Detect which cell encompasses the target text, then output its (X, Y) center coordinate. 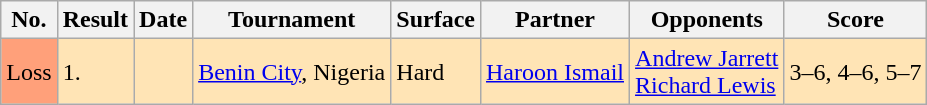
Andrew Jarrett Richard Lewis (707, 72)
Tournament (292, 20)
Surface (436, 20)
Date (164, 20)
Result (95, 20)
Partner (554, 20)
No. (29, 20)
3–6, 4–6, 5–7 (856, 72)
1. (95, 72)
Opponents (707, 20)
Benin City, Nigeria (292, 72)
Loss (29, 72)
Score (856, 20)
Hard (436, 72)
Haroon Ismail (554, 72)
